Return the (X, Y) coordinate for the center point of the cell that contains the specified text.  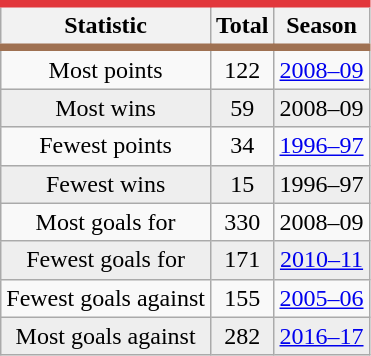
Most wins (106, 108)
Most goals for (106, 222)
Fewest goals for (106, 260)
2016–17 (322, 336)
Season (322, 26)
155 (242, 298)
330 (242, 222)
59 (242, 108)
Total (242, 26)
282 (242, 336)
122 (242, 68)
2010–11 (322, 260)
Most goals against (106, 336)
Fewest goals against (106, 298)
Most points (106, 68)
34 (242, 146)
Fewest points (106, 146)
Statistic (106, 26)
Fewest wins (106, 184)
171 (242, 260)
2005–06 (322, 298)
15 (242, 184)
